Locate the cell with the specified text and output its [x, y] center coordinate. 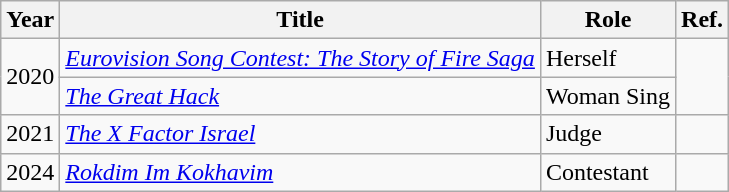
Eurovision Song Contest: The Story of Fire Saga [300, 58]
Role [608, 20]
Title [300, 20]
2024 [30, 172]
Herself [608, 58]
Woman Sing [608, 96]
2021 [30, 134]
Contestant [608, 172]
Ref. [702, 20]
2020 [30, 77]
The Great Hack [300, 96]
Rokdim Im Kokhavim [300, 172]
The X Factor Israel [300, 134]
Year [30, 20]
Judge [608, 134]
